Scan for the cell matching the given text and deliver its [X, Y] coordinate at center. 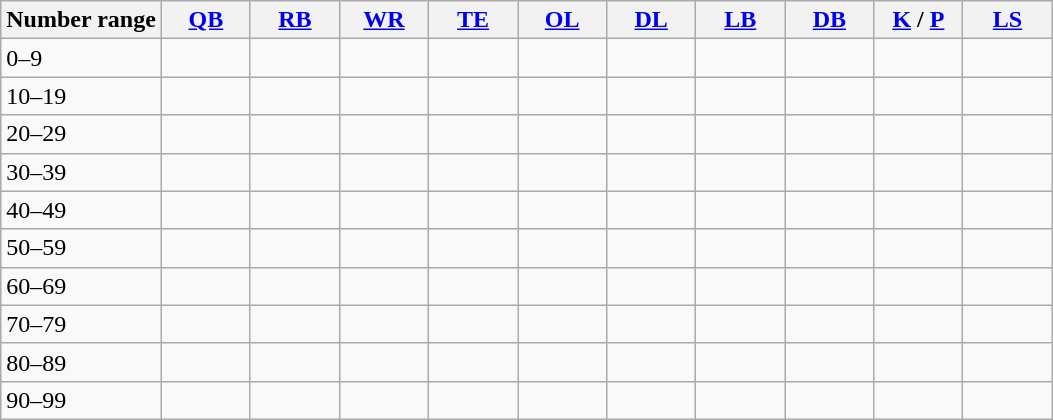
80–89 [82, 362]
LB [740, 20]
DL [652, 20]
Number range [82, 20]
40–49 [82, 210]
90–99 [82, 400]
0–9 [82, 58]
TE [474, 20]
RB [294, 20]
10–19 [82, 96]
50–59 [82, 248]
K / P [918, 20]
OL [562, 20]
QB [206, 20]
60–69 [82, 286]
DB [830, 20]
30–39 [82, 172]
WR [384, 20]
LS [1008, 20]
70–79 [82, 324]
20–29 [82, 134]
